Locate the cell with the specified text and output its [X, Y] center coordinate. 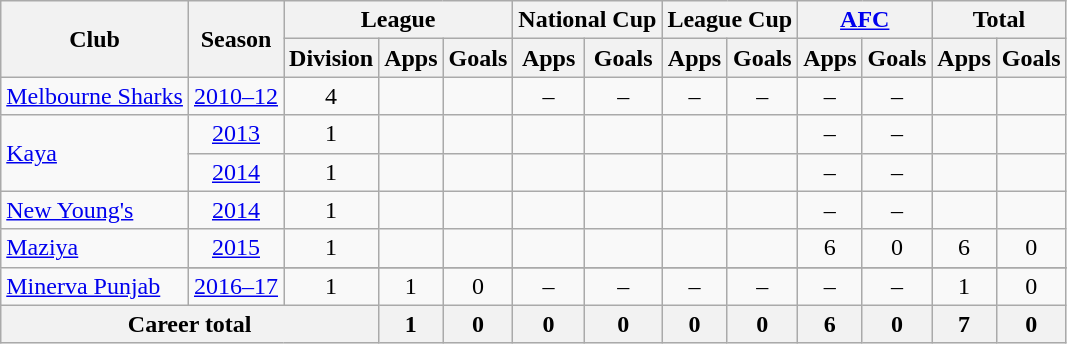
AFC [865, 20]
Club [95, 39]
Melbourne Sharks [95, 96]
Division [332, 58]
2015 [236, 248]
2010–12 [236, 96]
Minerva Punjab [95, 286]
4 [332, 96]
2013 [236, 134]
7 [964, 324]
Kaya [95, 153]
League [398, 20]
Career total [190, 324]
Total [999, 20]
Maziya [95, 248]
2016–17 [236, 286]
Season [236, 39]
New Young's [95, 210]
League Cup [730, 20]
National Cup [588, 20]
